Find where the given text appears and provide that cell's center as [X, Y] coordinate. 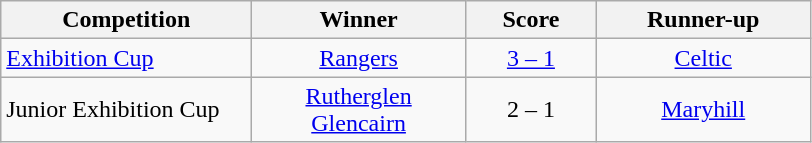
3 – 1 [530, 58]
Competition [126, 20]
2 – 1 [530, 110]
Score [530, 20]
Runner-up [703, 20]
Rangers [359, 58]
Exhibition Cup [126, 58]
Winner [359, 20]
Rutherglen Glencairn [359, 110]
Maryhill [703, 110]
Junior Exhibition Cup [126, 110]
Celtic [703, 58]
